For the text-containing cell, return its midpoint in (X, Y) coordinate format. 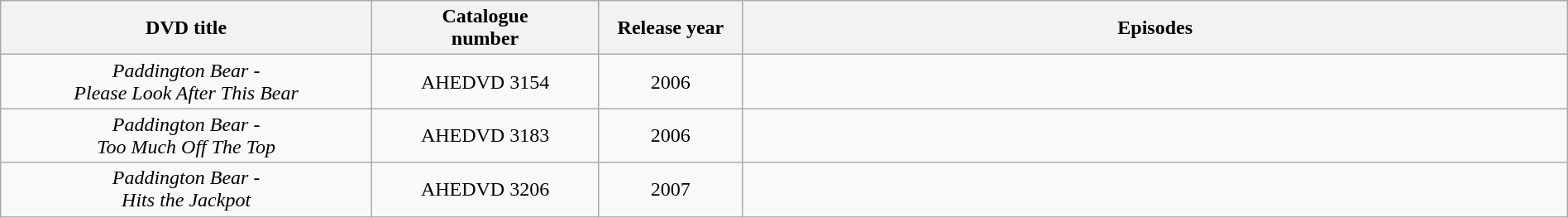
AHEDVD 3183 (485, 136)
DVD title (187, 28)
AHEDVD 3206 (485, 189)
Paddington Bear -Too Much Off The Top (187, 136)
Release year (671, 28)
Paddington Bear -Please Look After This Bear (187, 81)
Cataloguenumber (485, 28)
Episodes (1154, 28)
Paddington Bear -Hits the Jackpot (187, 189)
AHEDVD 3154 (485, 81)
2007 (671, 189)
